Scan for the cell matching the given text and deliver its [x, y] coordinate at center. 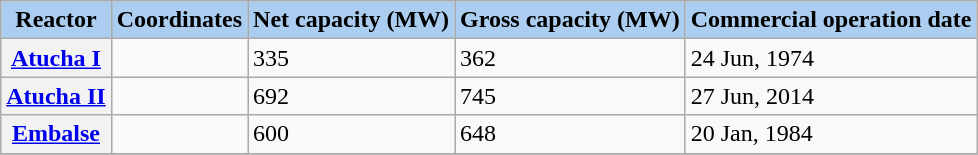
Atucha I [56, 58]
745 [570, 96]
Coordinates [179, 20]
Reactor [56, 20]
692 [352, 96]
362 [570, 58]
Commercial operation date [831, 20]
Atucha II [56, 96]
648 [570, 134]
20 Jan, 1984 [831, 134]
27 Jun, 2014 [831, 96]
24 Jun, 1974 [831, 58]
Gross capacity (MW) [570, 20]
600 [352, 134]
Net capacity (MW) [352, 20]
335 [352, 58]
Embalse [56, 134]
